Scan for the cell matching the given text and deliver its (X, Y) coordinate at center. 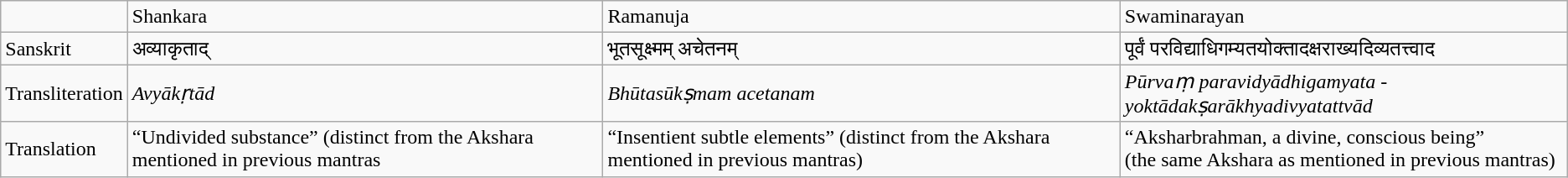
Transliteration (64, 93)
अव्याकृताद् (365, 49)
Shankara (365, 17)
Translation (64, 149)
Ramanuja (861, 17)
Sanskrit (64, 49)
पूर्वं परविद्याधिगम्यतयोक्तादक्षराख्यदिव्यतत्त्वाद (1344, 49)
“Insentient subtle elements” (distinct from the Akshara mentioned in previous mantras) (861, 149)
Pūrvaṃ paravidyādhigamyata - yoktādakṣarākhyadivyatattvād (1344, 93)
“Undivided substance” (distinct from the Akshara mentioned in previous mantras (365, 149)
Avyākṛtād (365, 93)
भूतसूक्ष्मम् अचेतनम् (861, 49)
Swaminarayan (1344, 17)
“Aksharbrahman, a divine, conscious being” (the same Akshara as mentioned in previous mantras) (1344, 149)
Bhūtasūkṣmam acetanam (861, 93)
